Identify which cell holds the provided text, then report its [x, y] central coordinate. 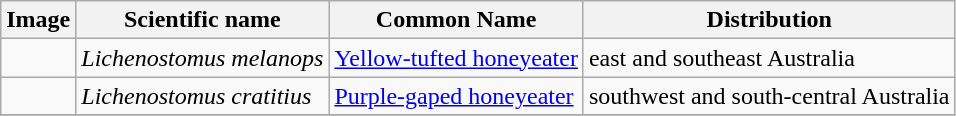
southwest and south-central Australia [769, 96]
Purple-gaped honeyeater [456, 96]
Lichenostomus melanops [202, 58]
Common Name [456, 20]
Scientific name [202, 20]
Lichenostomus cratitius [202, 96]
Distribution [769, 20]
Image [38, 20]
Yellow-tufted honeyeater [456, 58]
east and southeast Australia [769, 58]
